From the cell containing the given text, extract its center point as (x, y) coordinate. 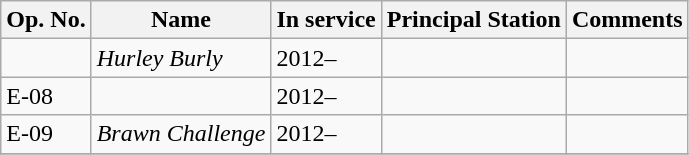
Principal Station (474, 20)
Brawn Challenge (181, 134)
In service (326, 20)
Op. No. (46, 20)
Comments (627, 20)
E-08 (46, 96)
E-09 (46, 134)
Name (181, 20)
Hurley Burly (181, 58)
